Detect which cell encompasses the target text, then output its (X, Y) center coordinate. 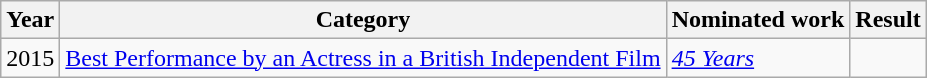
Year (30, 20)
2015 (30, 58)
Best Performance by an Actress in a British Independent Film (363, 58)
Category (363, 20)
Nominated work (758, 20)
Result (888, 20)
45 Years (758, 58)
